Find where the given text appears and provide that cell's center as (x, y) coordinate. 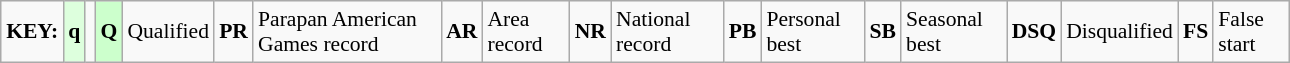
Personal best (812, 32)
False start (1251, 32)
DSQ (1034, 32)
Q (108, 32)
National record (668, 32)
KEY: (32, 32)
PR (234, 32)
Qualified (168, 32)
Area record (526, 32)
Disqualified (1120, 32)
PB (743, 32)
AR (462, 32)
FS (1196, 32)
NR (590, 32)
q (74, 32)
SB (884, 32)
Parapan American Games record (347, 32)
Seasonal best (954, 32)
